Locate the cell with the specified text and output its [X, Y] center coordinate. 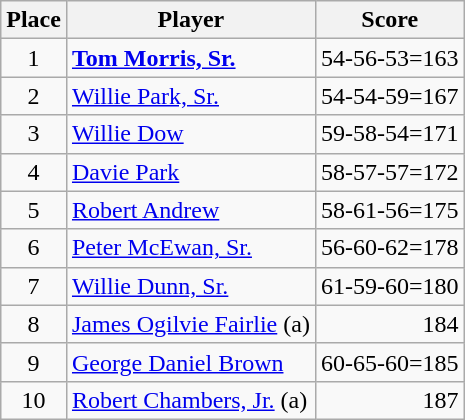
James Ogilvie Fairlie (a) [190, 324]
54-54-59=167 [390, 96]
9 [34, 362]
Davie Park [190, 172]
4 [34, 172]
Willie Park, Sr. [190, 96]
Robert Chambers, Jr. (a) [190, 400]
George Daniel Brown [190, 362]
Player [190, 20]
Place [34, 20]
58-61-56=175 [390, 210]
8 [34, 324]
54-56-53=163 [390, 58]
184 [390, 324]
Peter McEwan, Sr. [190, 248]
2 [34, 96]
7 [34, 286]
1 [34, 58]
59-58-54=171 [390, 134]
Willie Dunn, Sr. [190, 286]
60-65-60=185 [390, 362]
Willie Dow [190, 134]
6 [34, 248]
Score [390, 20]
10 [34, 400]
187 [390, 400]
61-59-60=180 [390, 286]
56-60-62=178 [390, 248]
Tom Morris, Sr. [190, 58]
5 [34, 210]
3 [34, 134]
58-57-57=172 [390, 172]
Robert Andrew [190, 210]
